Return (X, Y) of the center of cell containing provided text 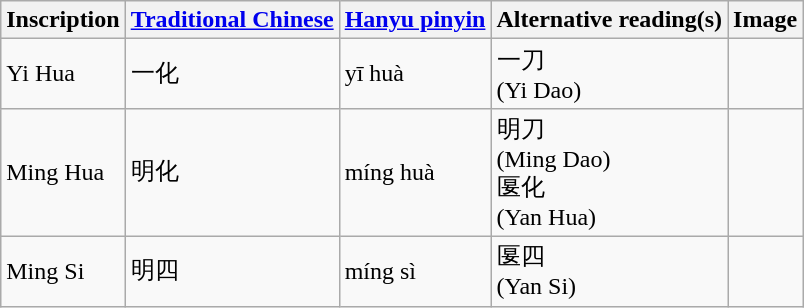
明四 (232, 271)
一刀(Yi Dao) (610, 74)
Ming Si (63, 271)
Traditional Chinese (232, 20)
Alternative reading(s) (610, 20)
Yi Hua (63, 74)
míng huà (415, 172)
Ming Hua (63, 172)
明化 (232, 172)
yī huà (415, 74)
Hanyu pinyin (415, 20)
míng sì (415, 271)
匽四(Yan Si) (610, 271)
Inscription (63, 20)
明刀(Ming Dao)匽化(Yan Hua) (610, 172)
Image (766, 20)
一化 (232, 74)
